Capture the cell that displays the provided text and extract its [x, y] central coordinate. 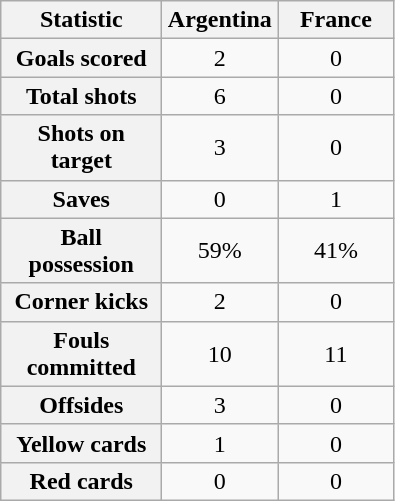
Goals scored [82, 58]
Total shots [82, 96]
Red cards [82, 481]
Corner kicks [82, 302]
10 [220, 354]
Offsides [82, 405]
Ball possession [82, 250]
41% [336, 250]
Fouls committed [82, 354]
Shots on target [82, 148]
Saves [82, 199]
Yellow cards [82, 443]
France [336, 20]
Argentina [220, 20]
6 [220, 96]
11 [336, 354]
59% [220, 250]
Statistic [82, 20]
